Pinpoint the cell where the given text exists, returning its (X, Y) midpoint coordinate. 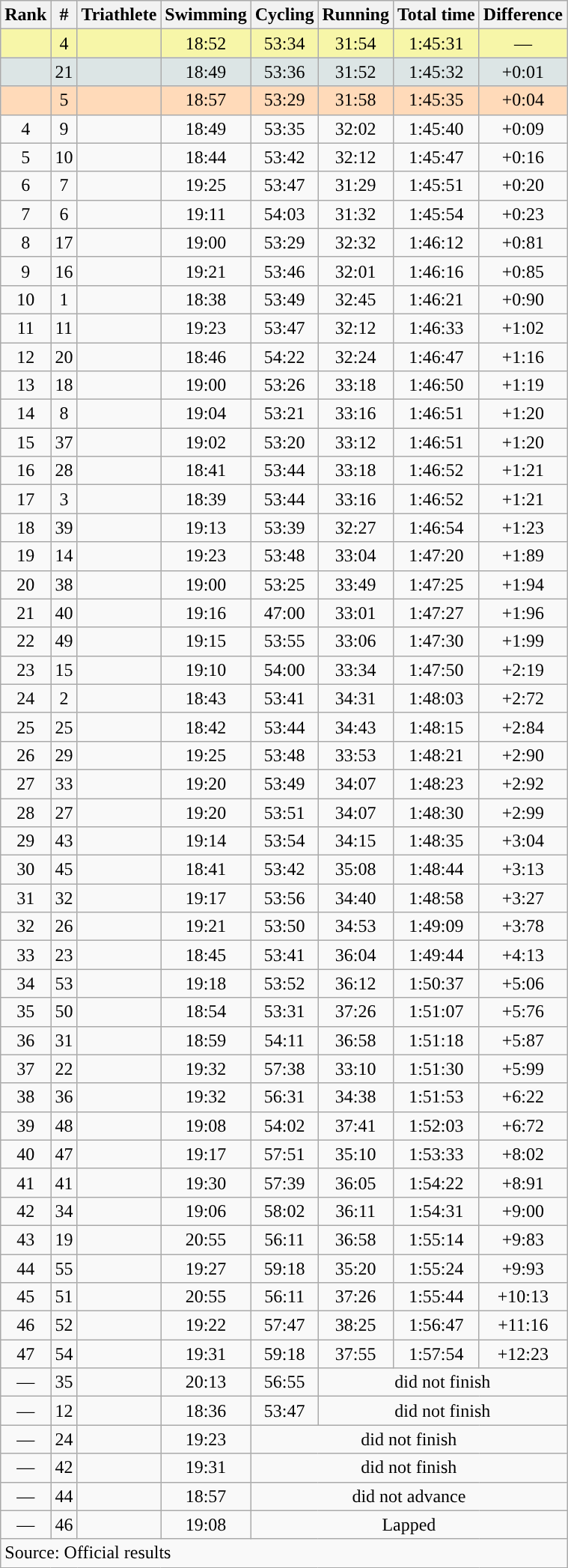
19:16 (206, 613)
1:55:14 (436, 1239)
1:46:50 (436, 385)
+0:85 (522, 271)
18:44 (206, 157)
+10:13 (522, 1297)
1:45:40 (436, 129)
1:57:54 (436, 1354)
54:03 (284, 214)
51 (64, 1297)
1:45:32 (436, 72)
18:43 (206, 698)
1:53:33 (436, 1154)
19:22 (206, 1326)
53:20 (284, 442)
36:05 (355, 1183)
+12:23 (522, 1354)
53:26 (284, 385)
36:12 (355, 983)
# (64, 15)
+9:83 (522, 1239)
57:39 (284, 1183)
1:45:47 (436, 157)
1:46:54 (436, 528)
+1:16 (522, 357)
57:47 (284, 1326)
1:50:37 (436, 983)
+1:89 (522, 556)
+2:90 (522, 755)
32:01 (355, 271)
1:48:03 (436, 698)
+0:16 (522, 157)
54:02 (284, 1126)
53:34 (284, 43)
56:31 (284, 1097)
18:38 (206, 299)
+4:13 (522, 955)
Swimming (206, 15)
54:22 (284, 357)
2 (64, 698)
32:32 (355, 242)
+1:19 (522, 385)
1:47:27 (436, 613)
53:54 (284, 841)
+1:02 (522, 328)
1:47:20 (436, 556)
1:54:22 (436, 1183)
1:48:15 (436, 727)
53:50 (284, 927)
+8:02 (522, 1154)
32:24 (355, 357)
Running (355, 15)
1:45:51 (436, 186)
34:31 (355, 698)
31:29 (355, 186)
+1:94 (522, 585)
19:02 (206, 442)
31:32 (355, 214)
18:42 (206, 727)
1:48:35 (436, 841)
20:13 (206, 1382)
1:55:44 (436, 1297)
55 (64, 1269)
1:46:21 (436, 299)
+5:99 (522, 1069)
53:46 (284, 271)
53:35 (284, 129)
19:30 (206, 1183)
54:00 (284, 670)
1:56:47 (436, 1326)
19:06 (206, 1211)
18:36 (206, 1411)
53:51 (284, 812)
35:08 (355, 870)
30 (25, 870)
53:39 (284, 528)
33:06 (355, 641)
53:56 (284, 898)
32:45 (355, 299)
+0:20 (522, 186)
+0:90 (522, 299)
+2:99 (522, 812)
36:04 (355, 955)
did not advance (409, 1496)
34:43 (355, 727)
52 (64, 1326)
19:10 (206, 670)
31:52 (355, 72)
47:00 (284, 613)
1:49:09 (436, 927)
1:51:53 (436, 1097)
35:20 (355, 1269)
53:31 (284, 1012)
1:51:18 (436, 1040)
19:13 (206, 528)
1:48:44 (436, 870)
+2:72 (522, 698)
48 (64, 1126)
49 (64, 641)
1:46:12 (436, 242)
+2:92 (522, 784)
54 (64, 1354)
+5:87 (522, 1040)
18:59 (206, 1040)
18:45 (206, 955)
58:02 (284, 1211)
1:54:31 (436, 1211)
+3:27 (522, 898)
1:51:07 (436, 1012)
+1:96 (522, 613)
+8:91 (522, 1183)
1:55:24 (436, 1269)
+0:01 (522, 72)
19:11 (206, 214)
1:47:25 (436, 585)
Rank (25, 15)
1:46:16 (436, 271)
1 (64, 299)
+9:00 (522, 1211)
19:04 (206, 414)
54:11 (284, 1040)
+3:13 (522, 870)
1:48:58 (436, 898)
+1:23 (522, 528)
19:18 (206, 983)
53:25 (284, 585)
53 (64, 983)
+6:22 (522, 1097)
34:38 (355, 1097)
1:48:21 (436, 755)
+9:93 (522, 1269)
1:48:23 (436, 784)
31:58 (355, 100)
Difference (522, 15)
1:52:03 (436, 1126)
31:54 (355, 43)
+0:23 (522, 214)
50 (64, 1012)
33:12 (355, 442)
33:53 (355, 755)
19:14 (206, 841)
34:15 (355, 841)
33:34 (355, 670)
+1:99 (522, 641)
13 (25, 385)
+11:16 (522, 1326)
+2:19 (522, 670)
1:45:54 (436, 214)
+5:06 (522, 983)
1:47:50 (436, 670)
Source: Official results (284, 1553)
+5:76 (522, 1012)
1:45:35 (436, 100)
18:52 (206, 43)
1:46:33 (436, 328)
37:55 (355, 1354)
18:54 (206, 1012)
1:48:30 (436, 812)
Lapped (409, 1525)
+0:09 (522, 129)
18:46 (206, 357)
36:11 (355, 1211)
37:41 (355, 1126)
32:02 (355, 129)
18:39 (206, 499)
57:51 (284, 1154)
32:27 (355, 528)
1:45:31 (436, 43)
1:49:44 (436, 955)
53:52 (284, 983)
Total time (436, 15)
56:55 (284, 1382)
35:10 (355, 1154)
+3:78 (522, 927)
+6:72 (522, 1126)
1:46:47 (436, 357)
53:55 (284, 641)
19:15 (206, 641)
Triathlete (119, 15)
53:21 (284, 414)
+0:04 (522, 100)
57:38 (284, 1069)
33:04 (355, 556)
53:36 (284, 72)
34:40 (355, 898)
19:27 (206, 1269)
Cycling (284, 15)
38:25 (355, 1326)
+2:84 (522, 727)
33:10 (355, 1069)
33:01 (355, 613)
+0:81 (522, 242)
34:53 (355, 927)
33:49 (355, 585)
1:47:30 (436, 641)
1:51:30 (436, 1069)
+3:04 (522, 841)
3 (64, 499)
